Provide the [x, y] coordinate of the cell's center where the given text is located.  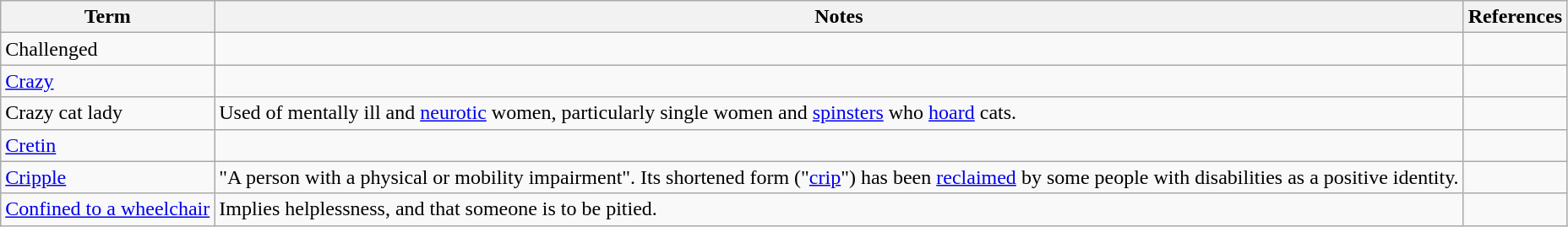
Cripple [108, 177]
Notes [839, 17]
Confined to a wheelchair [108, 209]
Implies helplessness, and that someone is to be pitied. [839, 209]
Used of mentally ill and neurotic women, particularly single women and spinsters who hoard cats. [839, 113]
References [1516, 17]
Crazy cat lady [108, 113]
Cretin [108, 145]
Term [108, 17]
Challenged [108, 49]
Crazy [108, 81]
